Locate the cell with the specified text and output its [x, y] center coordinate. 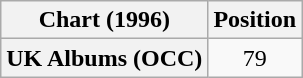
Position [255, 20]
Chart (1996) [104, 20]
UK Albums (OCC) [104, 58]
79 [255, 58]
